Return the (x, y) coordinate for the center point of the cell that contains the specified text.  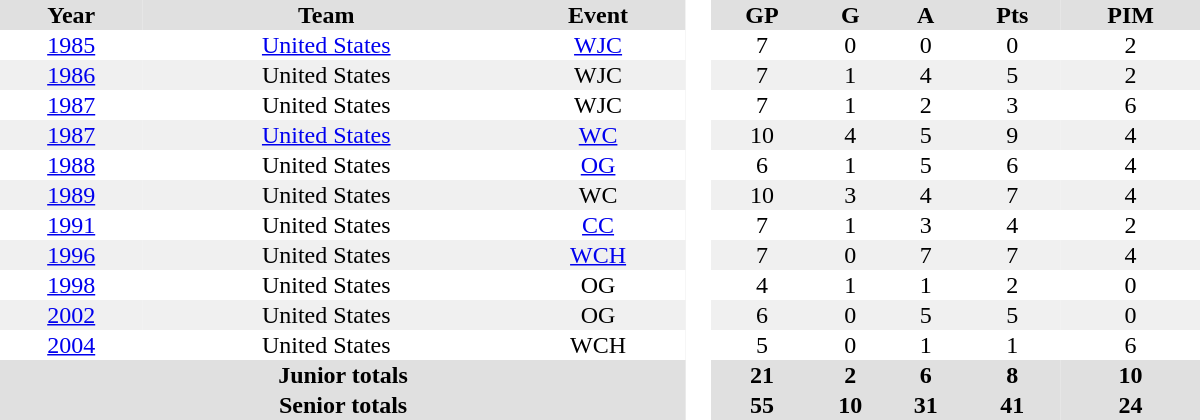
8 (1012, 375)
Event (598, 15)
24 (1130, 405)
31 (926, 405)
1988 (71, 165)
PIM (1130, 15)
CC (598, 225)
9 (1012, 135)
55 (762, 405)
1991 (71, 225)
Junior totals (343, 375)
41 (1012, 405)
GP (762, 15)
Senior totals (343, 405)
21 (762, 375)
G (850, 15)
Team (326, 15)
1986 (71, 75)
1989 (71, 195)
1985 (71, 45)
2004 (71, 345)
A (926, 15)
Pts (1012, 15)
2002 (71, 315)
1996 (71, 255)
1998 (71, 285)
Year (71, 15)
